Provide the (X, Y) coordinate of the cell's center where the given text is located.  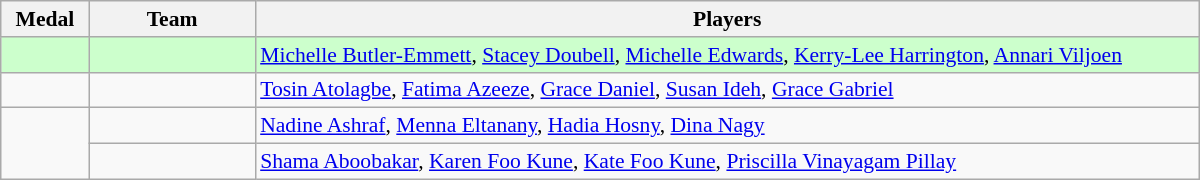
Team (172, 19)
Shama Aboobakar, Karen Foo Kune, Kate Foo Kune, Priscilla Vinayagam Pillay (727, 162)
Michelle Butler-Emmett, Stacey Doubell, Michelle Edwards, Kerry-Lee Harrington, Annari Viljoen (727, 55)
Players (727, 19)
Nadine Ashraf, Menna Eltanany, Hadia Hosny, Dina Nagy (727, 126)
Medal (45, 19)
Tosin Atolagbe, Fatima Azeeze, Grace Daniel, Susan Ideh, Grace Gabriel (727, 90)
